Locate the cell with the specified text and output its [x, y] center coordinate. 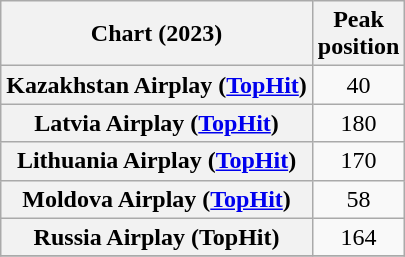
Lithuania Airplay (TopHit) [157, 161]
Russia Airplay (TopHit) [157, 237]
Kazakhstan Airplay (TopHit) [157, 85]
Peakposition [358, 34]
164 [358, 237]
Moldova Airplay (TopHit) [157, 199]
Chart (2023) [157, 34]
58 [358, 199]
40 [358, 85]
Latvia Airplay (TopHit) [157, 123]
170 [358, 161]
180 [358, 123]
